Identify which cell holds the provided text, then report its [X, Y] central coordinate. 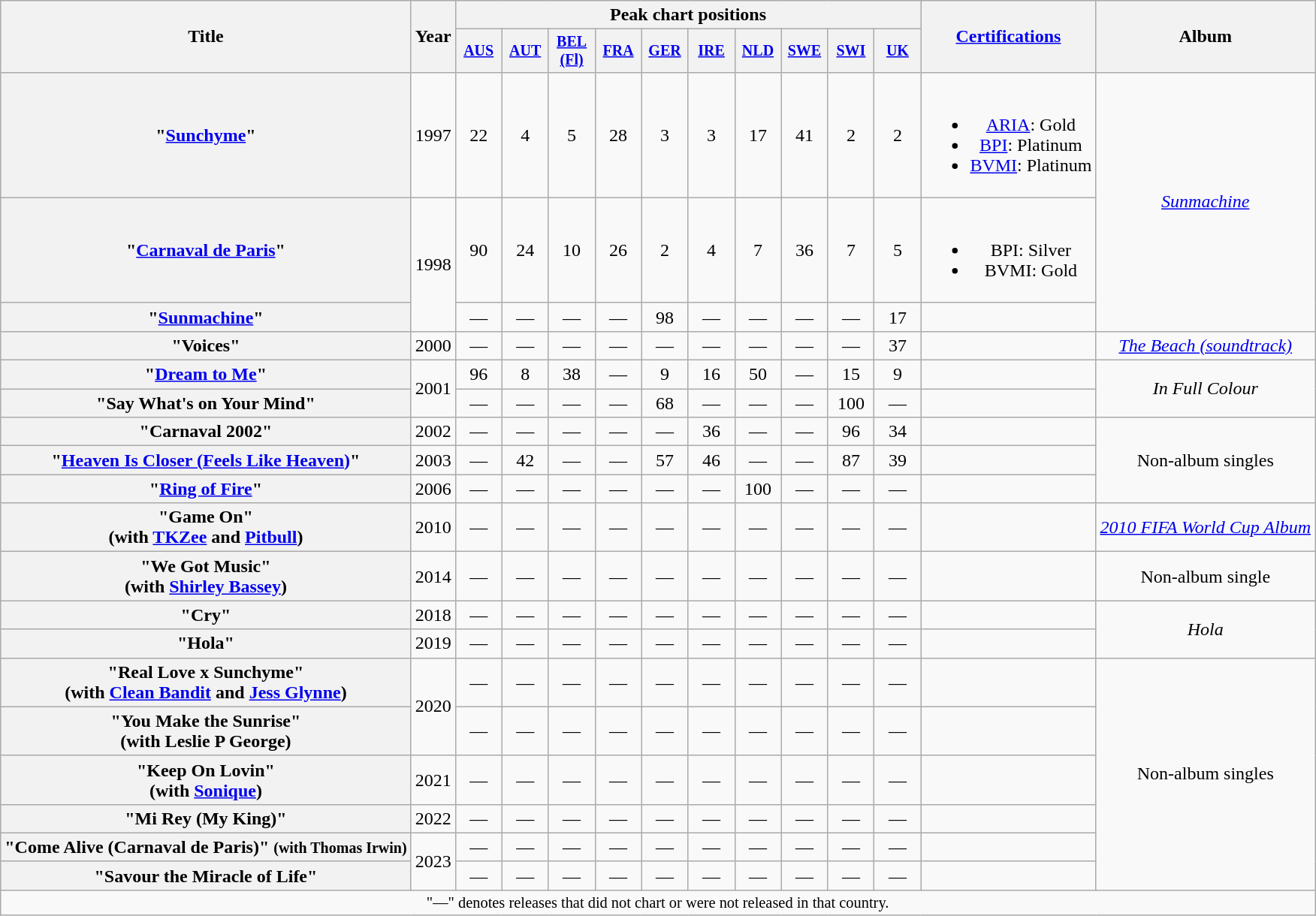
38 [572, 375]
"Cry" [206, 615]
2010 [433, 527]
2022 [433, 818]
"Savour the Miracle of Life" [206, 875]
26 [618, 250]
"Sunmachine" [206, 317]
GER [665, 51]
"Come Alive (Carnaval de Paris)" (with Thomas Irwin) [206, 847]
"Voices" [206, 345]
15 [851, 375]
2002 [433, 432]
37 [898, 345]
39 [898, 460]
16 [711, 375]
42 [525, 460]
Sunmachine [1206, 201]
SWI [851, 51]
Peak chart positions [688, 15]
IRE [711, 51]
Hola [1206, 629]
8 [525, 375]
"—" denotes releases that did not chart or were not released in that country. [658, 902]
Title [206, 37]
2023 [433, 861]
2014 [433, 577]
2001 [433, 389]
90 [478, 250]
Non-album single [1206, 577]
28 [618, 135]
2021 [433, 779]
SWE [804, 51]
1998 [433, 264]
34 [898, 432]
"Sunchyme" [206, 135]
2010 FIFA World Cup Album [1206, 527]
2000 [433, 345]
ARIA: GoldBPI: PlatinumBVMI: Platinum [1008, 135]
"Keep On Lovin" (with Sonique) [206, 779]
AUT [525, 51]
BPI: SilverBVMI: Gold [1008, 250]
2019 [433, 643]
"We Got Music" (with Shirley Bassey) [206, 577]
"Game On" (with TKZee and Pitbull) [206, 527]
"Carnaval de Paris" [206, 250]
AUS [478, 51]
2020 [433, 707]
1997 [433, 135]
UK [898, 51]
Album [1206, 37]
"Mi Rey (My King)" [206, 818]
87 [851, 460]
50 [758, 375]
"Heaven Is Closer (Feels Like Heaven)" [206, 460]
Year [433, 37]
41 [804, 135]
98 [665, 317]
24 [525, 250]
2006 [433, 489]
"Hola" [206, 643]
FRA [618, 51]
NLD [758, 51]
In Full Colour [1206, 389]
10 [572, 250]
57 [665, 460]
"Dream to Me" [206, 375]
"Real Love x Sunchyme" (with Clean Bandit and Jess Glynne) [206, 682]
Certifications [1008, 37]
46 [711, 460]
"Say What's on Your Mind" [206, 403]
2003 [433, 460]
"Carnaval 2002" [206, 432]
"Ring of Fire" [206, 489]
68 [665, 403]
The Beach (soundtrack) [1206, 345]
BEL(Fl) [572, 51]
"You Make the Sunrise" (with Leslie P George) [206, 731]
2018 [433, 615]
22 [478, 135]
